Return the (x, y) coordinate for the center point of the cell that contains the specified text.  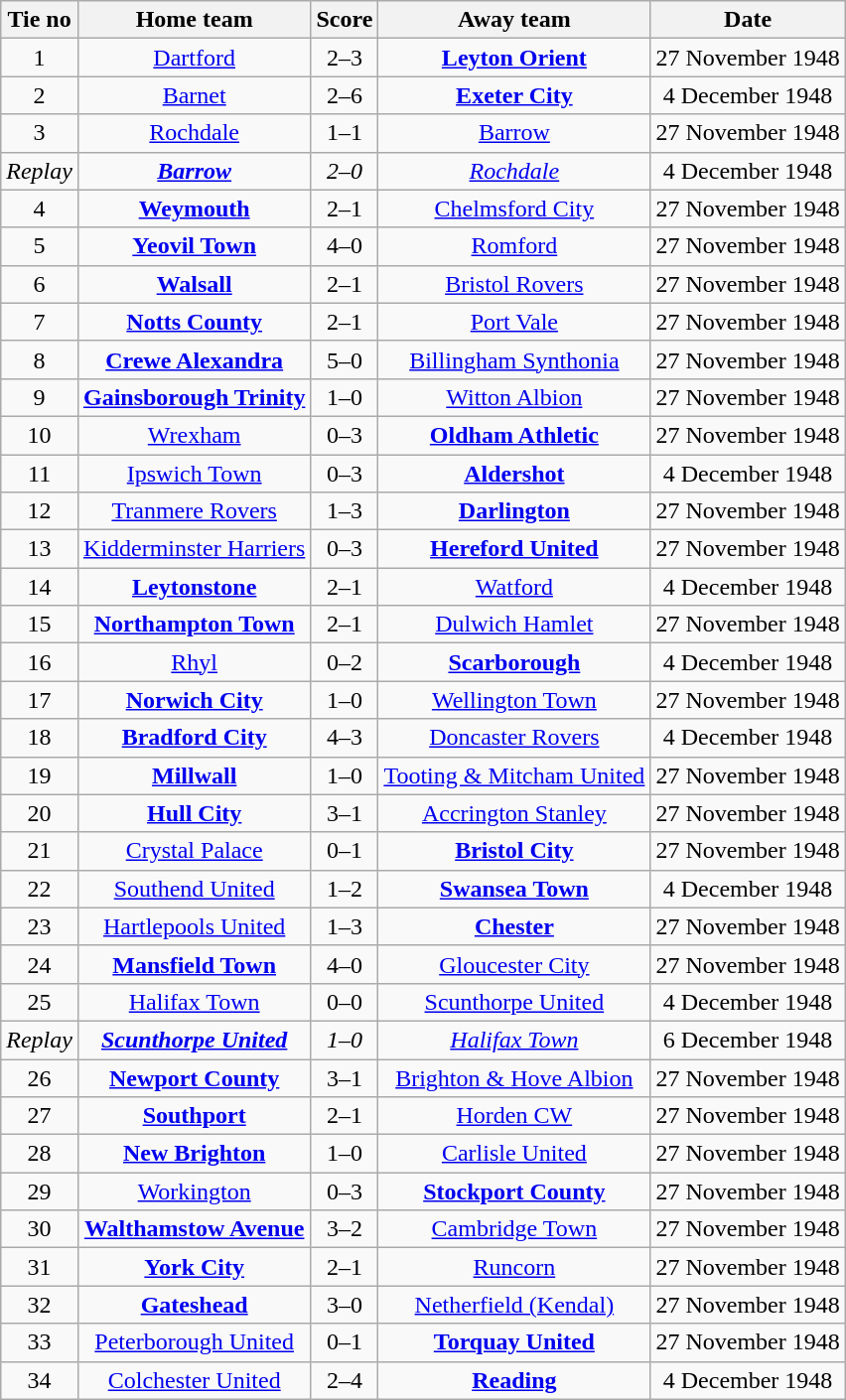
Walthamstow Avenue (194, 1229)
7 (40, 322)
Tranmere Rovers (194, 511)
Cambridge Town (514, 1229)
2 (40, 95)
30 (40, 1229)
0–2 (345, 662)
Rhyl (194, 662)
Newport County (194, 1077)
23 (40, 926)
Witton Albion (514, 397)
24 (40, 964)
Colchester United (194, 1380)
13 (40, 549)
Leytonstone (194, 587)
Notts County (194, 322)
33 (40, 1342)
Hull City (194, 813)
26 (40, 1077)
Oldham Athletic (514, 435)
Millwall (194, 775)
Walsall (194, 284)
Watford (514, 587)
2–4 (345, 1380)
14 (40, 587)
Aldershot (514, 474)
Reading (514, 1380)
4 (40, 209)
Southend United (194, 889)
Crystal Palace (194, 851)
Home team (194, 20)
Gainsborough Trinity (194, 397)
32 (40, 1305)
2–3 (345, 58)
17 (40, 700)
Tie no (40, 20)
Gloucester City (514, 964)
8 (40, 359)
Gateshead (194, 1305)
Peterborough United (194, 1342)
11 (40, 474)
Ipswich Town (194, 474)
28 (40, 1154)
21 (40, 851)
Crewe Alexandra (194, 359)
Southport (194, 1116)
Dartford (194, 58)
Darlington (514, 511)
Away team (514, 20)
25 (40, 1002)
Billingham Synthonia (514, 359)
Exeter City (514, 95)
Barnet (194, 95)
York City (194, 1267)
9 (40, 397)
22 (40, 889)
31 (40, 1267)
Wellington Town (514, 700)
Hartlepools United (194, 926)
2–6 (345, 95)
Accrington Stanley (514, 813)
Horden CW (514, 1116)
Bristol Rovers (514, 284)
29 (40, 1191)
Chelmsford City (514, 209)
18 (40, 738)
Kidderminster Harriers (194, 549)
Norwich City (194, 700)
Leyton Orient (514, 58)
Netherfield (Kendal) (514, 1305)
16 (40, 662)
0–0 (345, 1002)
20 (40, 813)
3–2 (345, 1229)
1 (40, 58)
5–0 (345, 359)
Hereford United (514, 549)
Torquay United (514, 1342)
New Brighton (194, 1154)
Tooting & Mitcham United (514, 775)
5 (40, 246)
Dulwich Hamlet (514, 625)
34 (40, 1380)
Stockport County (514, 1191)
Carlisle United (514, 1154)
Workington (194, 1191)
Runcorn (514, 1267)
Mansfield Town (194, 964)
Score (345, 20)
Northampton Town (194, 625)
Port Vale (514, 322)
Romford (514, 246)
27 (40, 1116)
Swansea Town (514, 889)
Weymouth (194, 209)
Yeovil Town (194, 246)
Doncaster Rovers (514, 738)
Bristol City (514, 851)
4–3 (345, 738)
12 (40, 511)
3–0 (345, 1305)
Wrexham (194, 435)
Brighton & Hove Albion (514, 1077)
1–2 (345, 889)
Chester (514, 926)
6 December 1948 (748, 1040)
6 (40, 284)
Date (748, 20)
1–1 (345, 133)
2–0 (345, 171)
Bradford City (194, 738)
3 (40, 133)
10 (40, 435)
15 (40, 625)
Scarborough (514, 662)
19 (40, 775)
